Return (X, Y) of the center of cell containing provided text 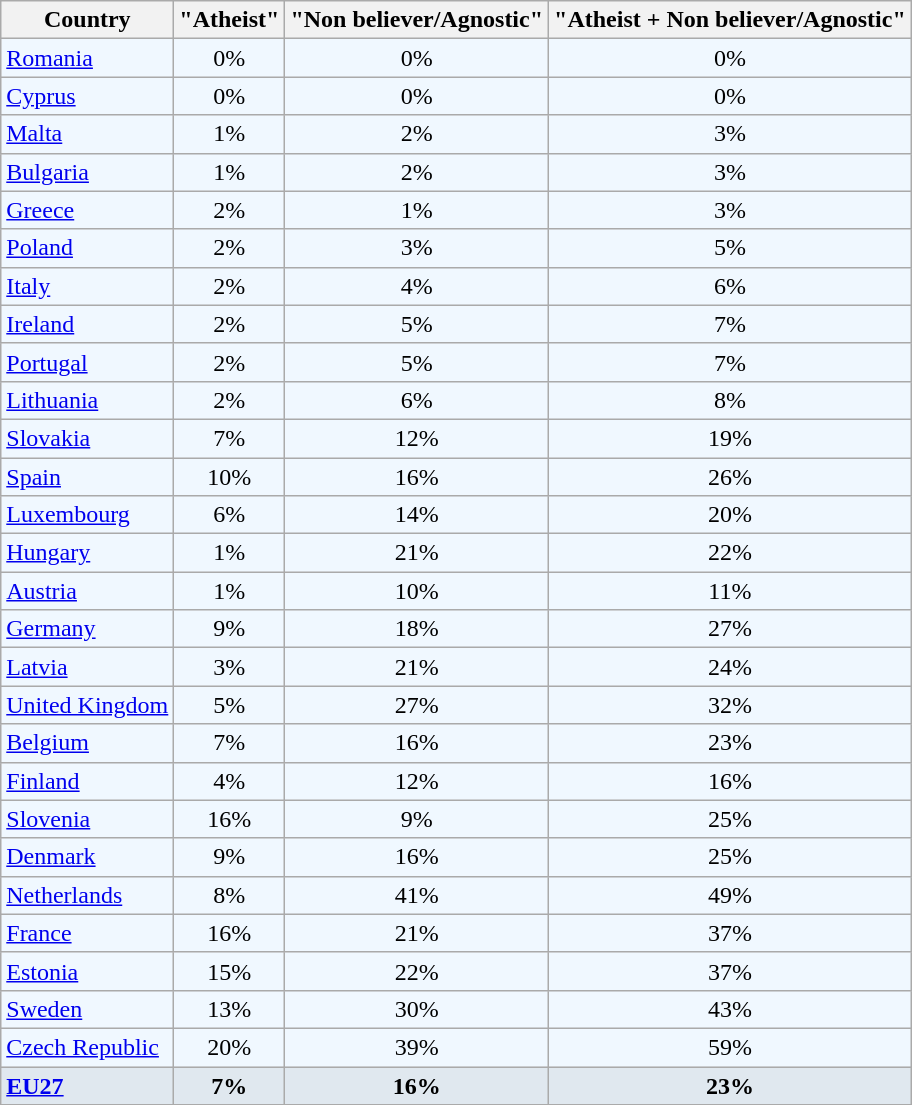
Belgium (88, 743)
Cyprus (88, 96)
Italy (88, 286)
Greece (88, 210)
13% (230, 1009)
19% (730, 438)
France (88, 933)
41% (417, 895)
Czech Republic (88, 1047)
Slovenia (88, 819)
Latvia (88, 667)
Netherlands (88, 895)
Romania (88, 58)
Country (88, 20)
18% (417, 629)
30% (417, 1009)
Spain (88, 477)
"Atheist" (230, 20)
39% (417, 1047)
14% (417, 515)
Portugal (88, 362)
United Kingdom (88, 705)
Poland (88, 248)
Malta (88, 134)
26% (730, 477)
49% (730, 895)
32% (730, 705)
Germany (88, 629)
"Atheist + Non believer/Agnostic" (730, 20)
Luxembourg (88, 515)
43% (730, 1009)
EU27 (88, 1085)
15% (230, 971)
Hungary (88, 553)
Bulgaria (88, 172)
Ireland (88, 324)
Slovakia (88, 438)
Lithuania (88, 400)
Denmark (88, 857)
59% (730, 1047)
Estonia (88, 971)
11% (730, 591)
"Non believer/Agnostic" (417, 20)
24% (730, 667)
Sweden (88, 1009)
Finland (88, 781)
Austria (88, 591)
